Extract the (X, Y) coordinate from the center of the cell holding the provided text.  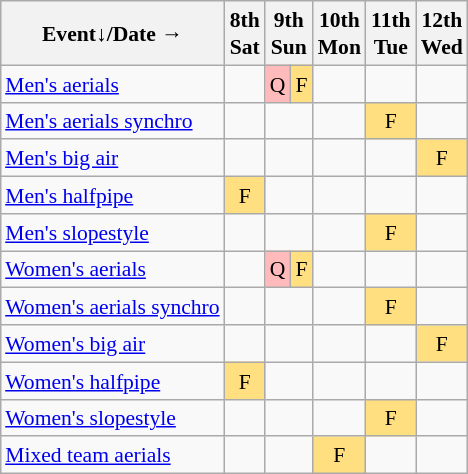
Men's slopestyle (112, 232)
8thSat (245, 33)
Men's aerials (112, 84)
Women's big air (112, 344)
Women's aerials synchro (112, 306)
Men's big air (112, 158)
9thSun (289, 33)
12thWed (442, 33)
Mixed team aerials (112, 454)
11thTue (391, 33)
Men's halfpipe (112, 194)
Women's slopestyle (112, 418)
Event↓/Date → (112, 33)
Men's aerials synchro (112, 120)
Women's halfpipe (112, 380)
Women's aerials (112, 268)
10thMon (340, 33)
